Find where the given text appears and provide that cell's center as (X, Y) coordinate. 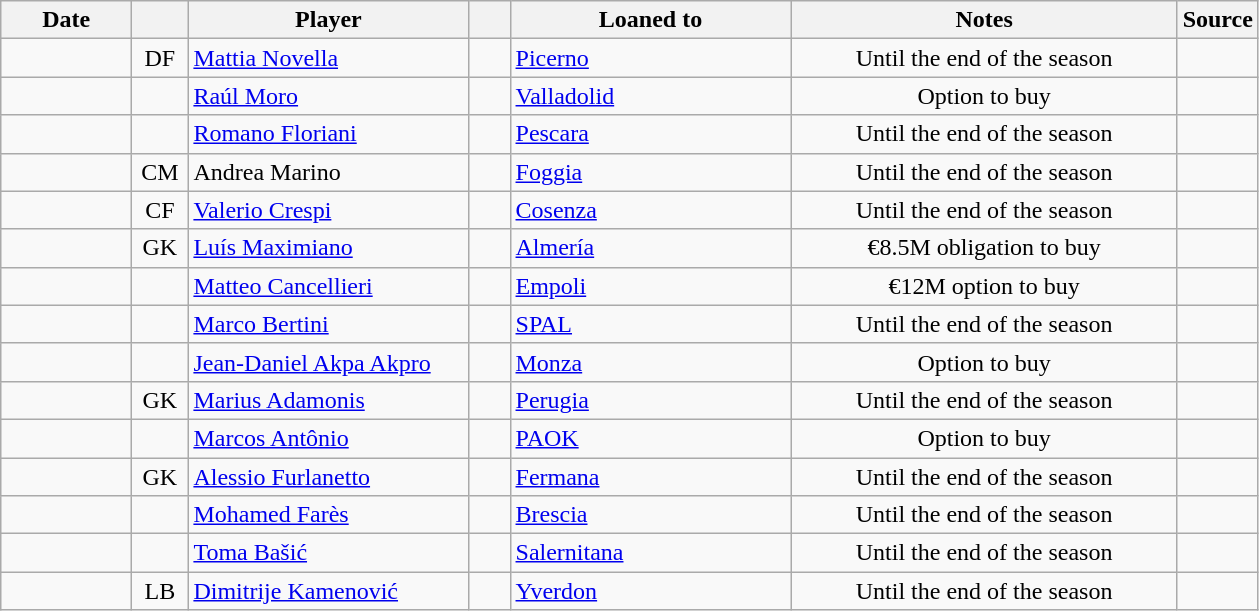
Mattia Novella (328, 58)
Pescara (650, 134)
Marcos Antônio (328, 438)
Almería (650, 248)
€8.5M obligation to buy (984, 248)
Perugia (650, 400)
DF (160, 58)
Empoli (650, 286)
Jean-Daniel Akpa Akpro (328, 362)
Marius Adamonis (328, 400)
Matteo Cancellieri (328, 286)
Monza (650, 362)
Mohamed Farès (328, 515)
Luís Maximiano (328, 248)
Dimitrije Kamenović (328, 591)
Notes (984, 20)
Valladolid (650, 96)
Brescia (650, 515)
Loaned to (650, 20)
PAOK (650, 438)
Raúl Moro (328, 96)
€12M option to buy (984, 286)
Source (1218, 20)
Foggia (650, 172)
Salernitana (650, 553)
Romano Floriani (328, 134)
Alessio Furlanetto (328, 477)
Marco Bertini (328, 324)
Yverdon (650, 591)
Valerio Crespi (328, 210)
LB (160, 591)
SPAL (650, 324)
Toma Bašić (328, 553)
Andrea Marino (328, 172)
Date (66, 20)
Fermana (650, 477)
Picerno (650, 58)
Player (328, 20)
CF (160, 210)
CM (160, 172)
Cosenza (650, 210)
